Locate the cell with the specified text and output its [X, Y] center coordinate. 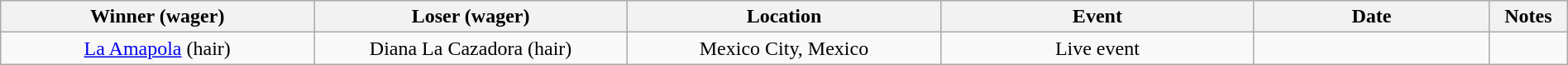
La Amapola (hair) [157, 48]
Winner (wager) [157, 17]
Location [784, 17]
Date [1371, 17]
Event [1097, 17]
Diana La Cazadora (hair) [471, 48]
Notes [1528, 17]
Live event [1097, 48]
Loser (wager) [471, 17]
Mexico City, Mexico [784, 48]
